Locate the cell with the specified text and output its (X, Y) center coordinate. 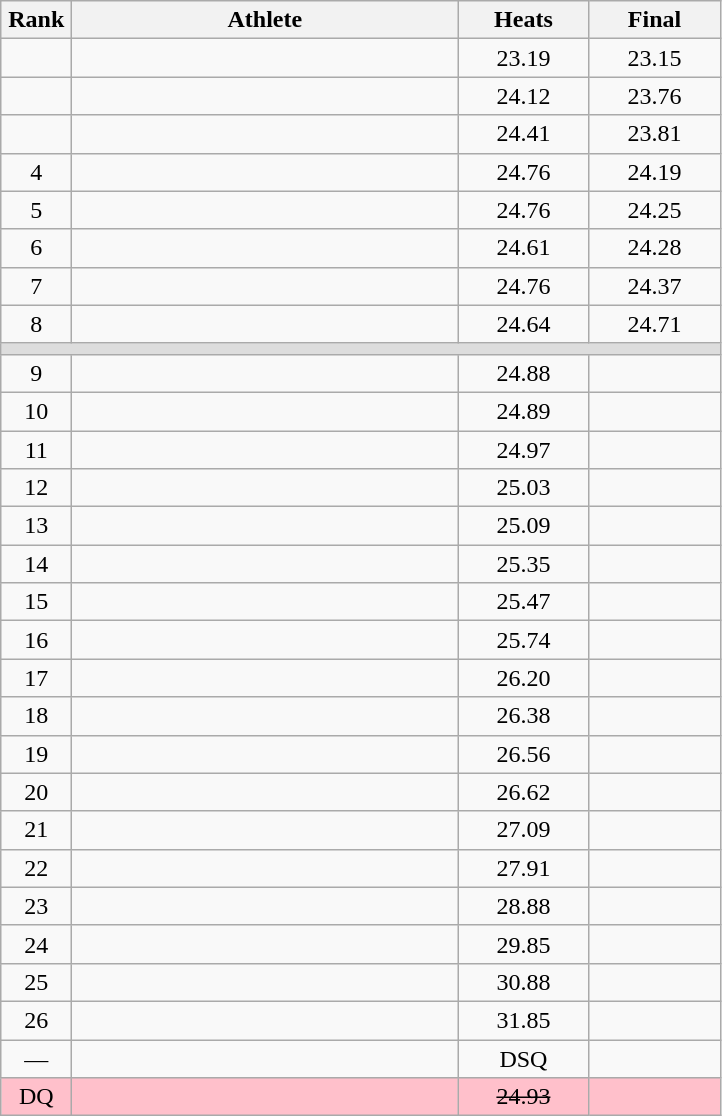
25.74 (524, 640)
31.85 (524, 1020)
7 (36, 286)
16 (36, 640)
DQ (36, 1097)
24.93 (524, 1097)
25.47 (524, 602)
6 (36, 248)
30.88 (524, 982)
24.89 (524, 411)
24.41 (524, 134)
21 (36, 830)
23.76 (654, 96)
14 (36, 564)
— (36, 1059)
26.62 (524, 792)
23.81 (654, 134)
24.12 (524, 96)
15 (36, 602)
26.56 (524, 754)
8 (36, 324)
26.38 (524, 716)
24.61 (524, 248)
12 (36, 488)
24.37 (654, 286)
23.15 (654, 58)
10 (36, 411)
19 (36, 754)
28.88 (524, 906)
25.03 (524, 488)
18 (36, 716)
25.09 (524, 526)
25.35 (524, 564)
27.91 (524, 868)
26.20 (524, 678)
4 (36, 172)
24.97 (524, 449)
24.71 (654, 324)
Rank (36, 20)
Athlete (265, 20)
25 (36, 982)
Final (654, 20)
11 (36, 449)
24.28 (654, 248)
24.25 (654, 210)
24 (36, 944)
20 (36, 792)
26 (36, 1020)
24.88 (524, 373)
29.85 (524, 944)
23.19 (524, 58)
23 (36, 906)
17 (36, 678)
5 (36, 210)
24.19 (654, 172)
13 (36, 526)
27.09 (524, 830)
22 (36, 868)
9 (36, 373)
24.64 (524, 324)
Heats (524, 20)
DSQ (524, 1059)
